Scan for the cell matching the given text and deliver its [X, Y] coordinate at center. 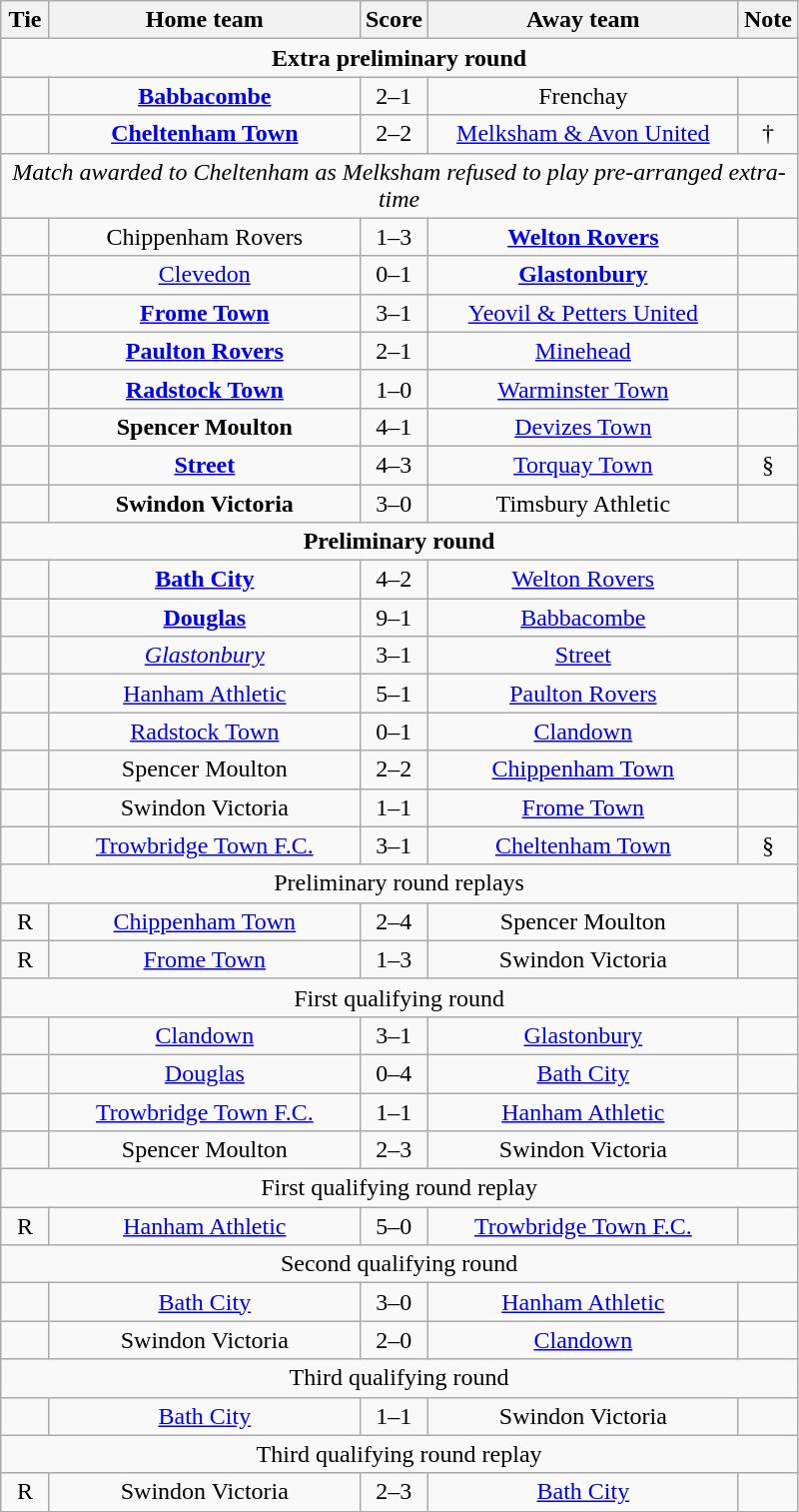
Home team [204, 20]
4–3 [394, 465]
5–1 [394, 694]
5–0 [394, 1226]
Warminster Town [583, 389]
9–1 [394, 618]
† [767, 134]
Torquay Town [583, 465]
Third qualifying round replay [399, 1454]
First qualifying round replay [399, 1188]
Minehead [583, 351]
Score [394, 20]
Second qualifying round [399, 1264]
Extra preliminary round [399, 58]
0–4 [394, 1073]
Preliminary round [399, 542]
4–2 [394, 580]
2–0 [394, 1340]
First qualifying round [399, 997]
4–1 [394, 427]
Frenchay [583, 96]
Melksham & Avon United [583, 134]
Match awarded to Cheltenham as Melksham refused to play pre-arranged extra-time [399, 186]
Chippenham Rovers [204, 237]
1–0 [394, 389]
Preliminary round replays [399, 883]
Devizes Town [583, 427]
Clevedon [204, 275]
Third qualifying round [399, 1378]
2–4 [394, 921]
Tie [26, 20]
Note [767, 20]
Timsbury Athletic [583, 503]
Yeovil & Petters United [583, 313]
Away team [583, 20]
